Pinpoint the cell where the given text exists, returning its [X, Y] midpoint coordinate. 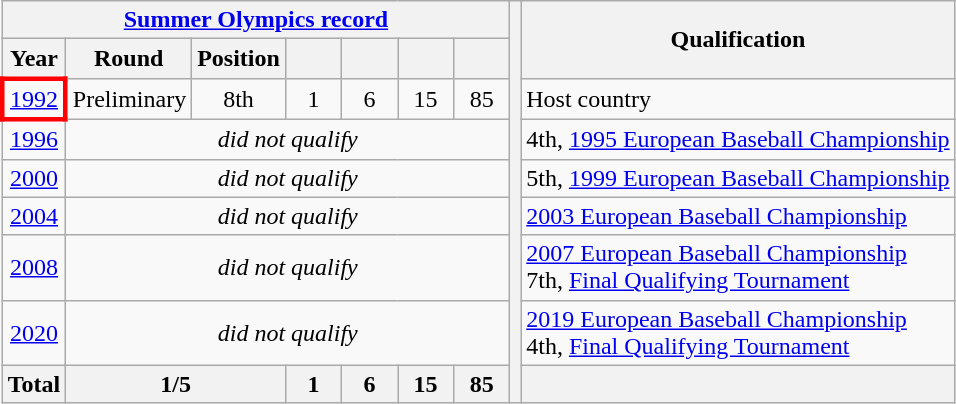
2004 [34, 216]
Preliminary [129, 98]
2007 European Baseball Championship7th, Final Qualifying Tournament [738, 268]
5th, 1999 European Baseball Championship [738, 178]
4th, 1995 European Baseball Championship [738, 139]
2003 European Baseball Championship [738, 216]
1992 [34, 98]
1996 [34, 139]
Year [34, 59]
Total [34, 384]
2020 [34, 332]
Summer Olympics record [256, 20]
Round [129, 59]
2019 European Baseball Championship4th, Final Qualifying Tournament [738, 332]
2008 [34, 268]
Position [239, 59]
8th [239, 98]
Host country [738, 98]
1/5 [176, 384]
2000 [34, 178]
Qualification [738, 40]
